Capture the cell that displays the provided text and extract its [X, Y] central coordinate. 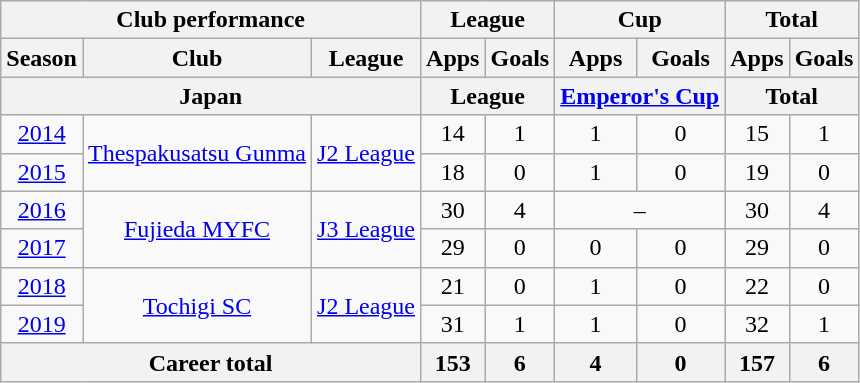
J3 League [366, 229]
Club performance [211, 20]
Emperor's Cup [640, 96]
2014 [42, 134]
Japan [211, 96]
Club [196, 58]
15 [757, 134]
22 [757, 286]
18 [453, 172]
Season [42, 58]
2016 [42, 210]
Thespakusatsu Gunma [196, 153]
Tochigi SC [196, 305]
32 [757, 324]
14 [453, 134]
2018 [42, 286]
Career total [211, 362]
21 [453, 286]
153 [453, 362]
2017 [42, 248]
31 [453, 324]
2015 [42, 172]
– [640, 210]
Fujieda MYFC [196, 229]
Cup [640, 20]
2019 [42, 324]
19 [757, 172]
157 [757, 362]
